For the text-containing cell, return its midpoint in [x, y] coordinate format. 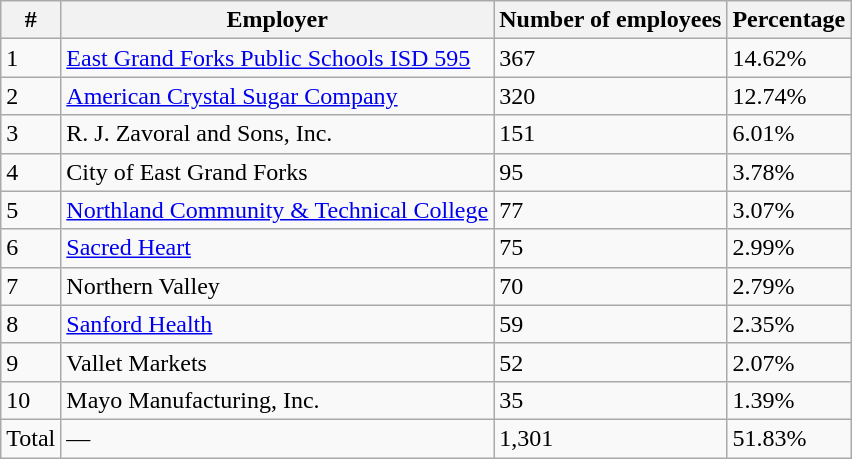
7 [31, 286]
4 [31, 172]
75 [610, 248]
70 [610, 286]
1.39% [789, 400]
6 [31, 248]
52 [610, 362]
6.01% [789, 134]
Northern Valley [278, 286]
Percentage [789, 20]
2.35% [789, 324]
East Grand Forks Public Schools ISD 595 [278, 58]
151 [610, 134]
2 [31, 96]
Sacred Heart [278, 248]
12.74% [789, 96]
Vallet Markets [278, 362]
14.62% [789, 58]
Northland Community & Technical College [278, 210]
1 [31, 58]
2.79% [789, 286]
320 [610, 96]
Employer [278, 20]
Sanford Health [278, 324]
3.78% [789, 172]
367 [610, 58]
American Crystal Sugar Company [278, 96]
59 [610, 324]
35 [610, 400]
1,301 [610, 438]
8 [31, 324]
77 [610, 210]
95 [610, 172]
5 [31, 210]
2.99% [789, 248]
9 [31, 362]
Mayo Manufacturing, Inc. [278, 400]
10 [31, 400]
— [278, 438]
Total [31, 438]
R. J. Zavoral and Sons, Inc. [278, 134]
51.83% [789, 438]
Number of employees [610, 20]
3 [31, 134]
2.07% [789, 362]
City of East Grand Forks [278, 172]
3.07% [789, 210]
# [31, 20]
